Identify which cell holds the provided text, then report its [x, y] central coordinate. 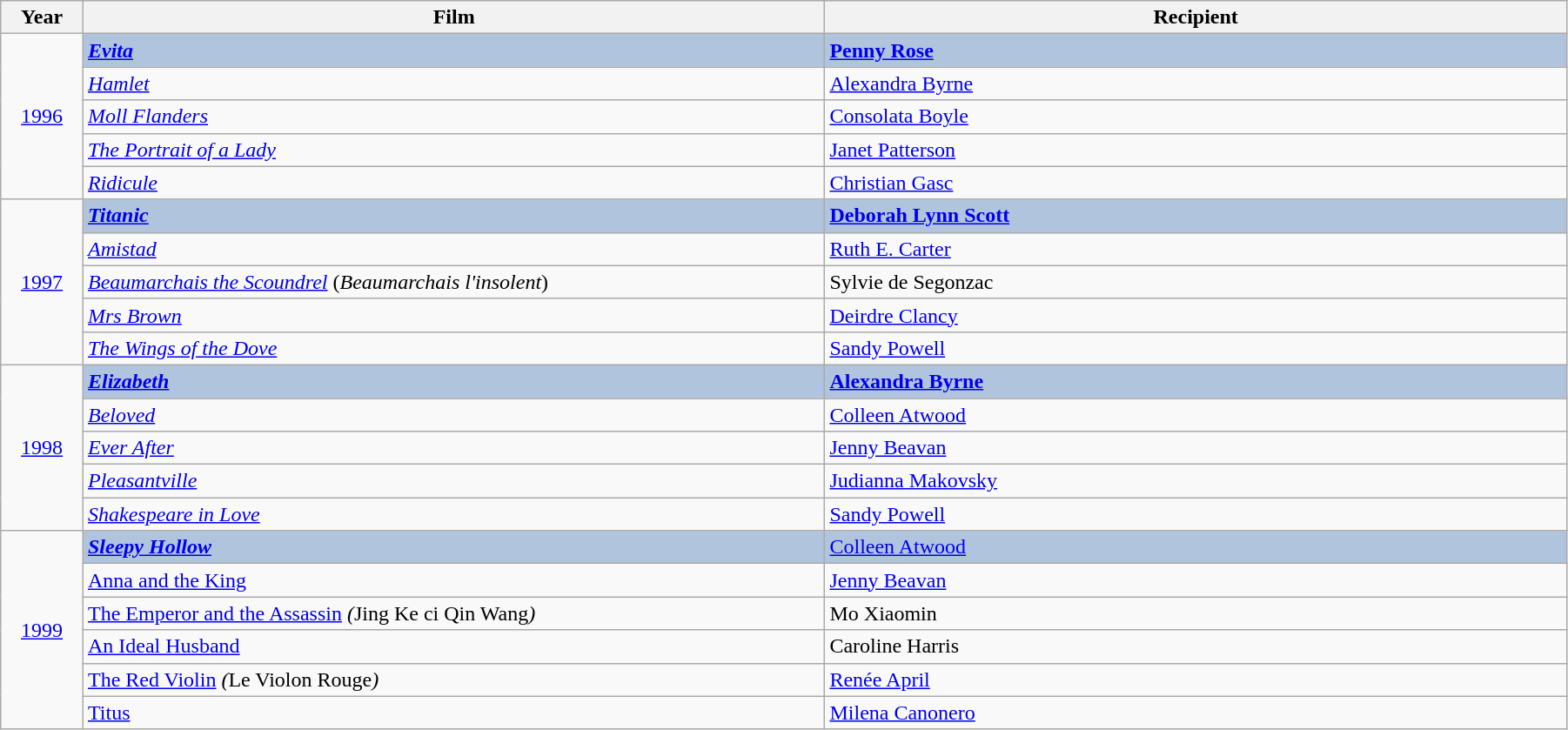
Renée April [1196, 680]
The Wings of the Dove [453, 348]
Caroline Harris [1196, 646]
Year [42, 17]
Film [453, 17]
The Red Violin (Le Violon Rouge) [453, 680]
Milena Canonero [1196, 713]
The Portrait of a Lady [453, 150]
Pleasantville [453, 481]
1998 [42, 447]
Moll Flanders [453, 117]
Hamlet [453, 84]
Ruth E. Carter [1196, 249]
Anna and the King [453, 580]
Titus [453, 713]
Deborah Lynn Scott [1196, 216]
Penny Rose [1196, 50]
Mo Xiaomin [1196, 613]
Amistad [453, 249]
1999 [42, 630]
1997 [42, 282]
The Emperor and the Assassin (Jing Ke ci Qin Wang) [453, 613]
Evita [453, 50]
Sleepy Hollow [453, 547]
Ever After [453, 448]
Shakespeare in Love [453, 514]
Beaumarchais the Scoundrel (Beaumarchais l'insolent) [453, 282]
Consolata Boyle [1196, 117]
Christian Gasc [1196, 183]
1996 [42, 117]
Janet Patterson [1196, 150]
An Ideal Husband [453, 646]
Recipient [1196, 17]
Mrs Brown [453, 315]
Judianna Makovsky [1196, 481]
Sylvie de Segonzac [1196, 282]
Deirdre Clancy [1196, 315]
Ridicule [453, 183]
Beloved [453, 415]
Titanic [453, 216]
Elizabeth [453, 381]
